Determine the [x, y] coordinate at the center of the cell enclosing the given text.  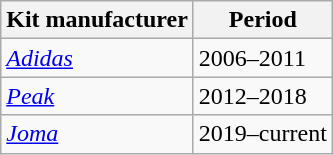
Period [262, 20]
2012–2018 [262, 96]
2006–2011 [262, 58]
2019–current [262, 134]
Adidas [98, 58]
Joma [98, 134]
Kit manufacturer [98, 20]
Peak [98, 96]
